Output the (x, y) coordinate of the center of the cell containing the given text.  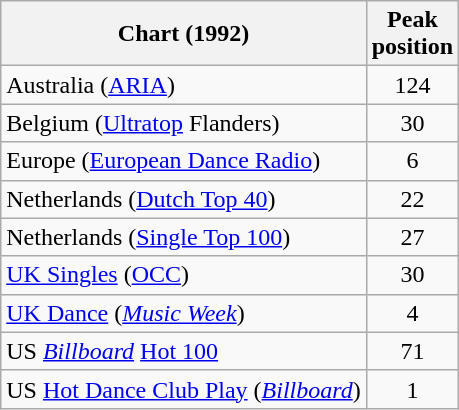
6 (412, 161)
1 (412, 389)
Europe (European Dance Radio) (184, 161)
Peakposition (412, 34)
22 (412, 199)
Netherlands (Dutch Top 40) (184, 199)
124 (412, 85)
71 (412, 351)
Belgium (Ultratop Flanders) (184, 123)
UK Dance (Music Week) (184, 313)
UK Singles (OCC) (184, 275)
Netherlands (Single Top 100) (184, 237)
Australia (ARIA) (184, 85)
Chart (1992) (184, 34)
27 (412, 237)
4 (412, 313)
US Hot Dance Club Play (Billboard) (184, 389)
US Billboard Hot 100 (184, 351)
